Pinpoint the cell where the given text exists, returning its (X, Y) midpoint coordinate. 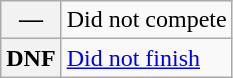
Did not finish (146, 58)
— (31, 20)
Did not compete (146, 20)
DNF (31, 58)
